Capture the cell that displays the provided text and extract its (X, Y) central coordinate. 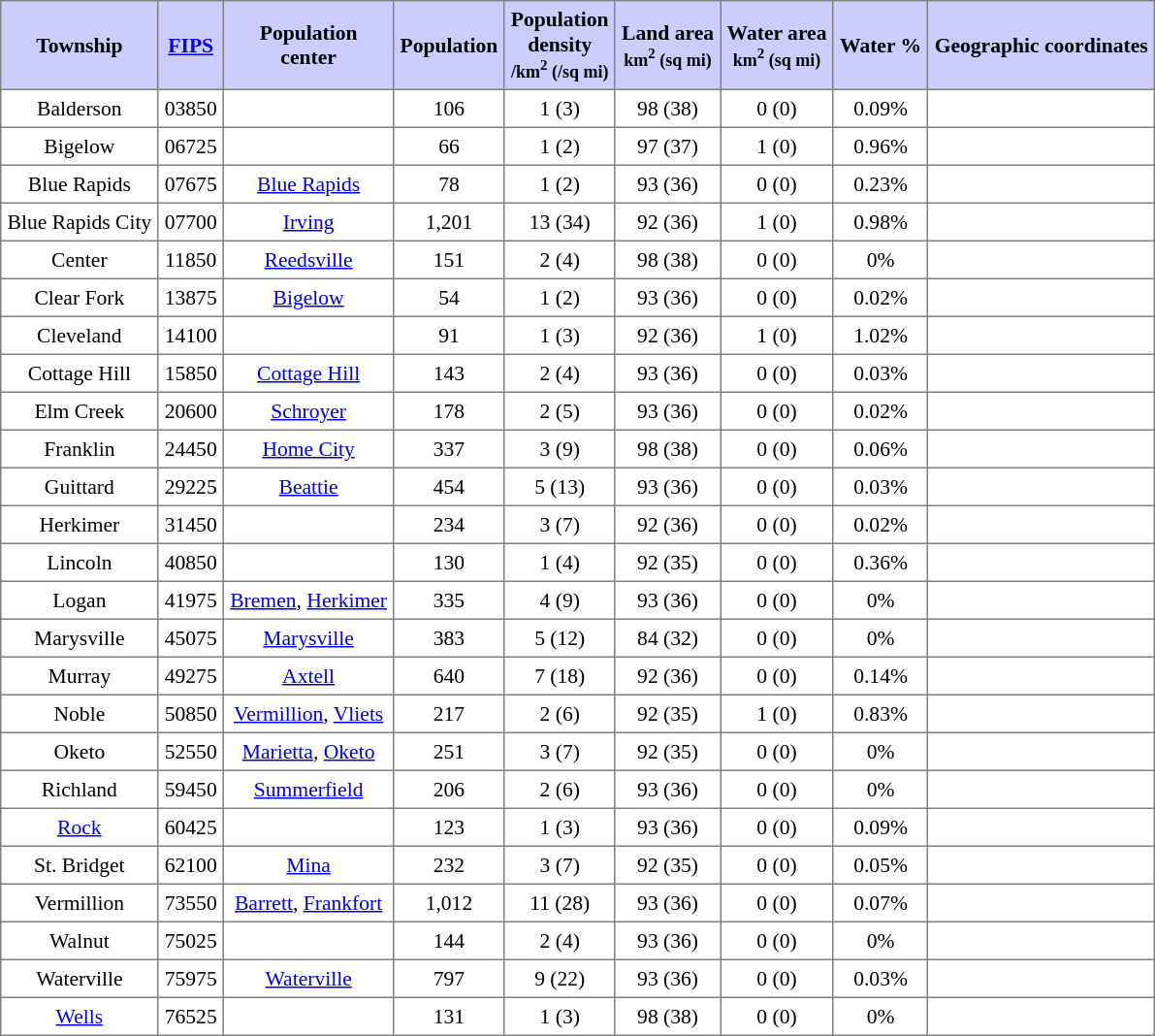
60425 (190, 826)
Logan (80, 599)
Mina (308, 865)
0.98% (881, 221)
52550 (190, 751)
29225 (190, 487)
Vermillion, Vliets (308, 714)
Land areakm2 (sq mi) (667, 46)
20600 (190, 411)
Balderson (80, 109)
Township (80, 46)
97 (37) (667, 146)
Center (80, 260)
73550 (190, 902)
Axtell (308, 675)
0.05% (881, 865)
5 (13) (560, 487)
130 (449, 563)
0.07% (881, 902)
217 (449, 714)
144 (449, 941)
62100 (190, 865)
49275 (190, 675)
14100 (190, 336)
234 (449, 524)
0.96% (881, 146)
337 (449, 448)
06725 (190, 146)
Blue Rapids City (80, 221)
232 (449, 865)
1.02% (881, 336)
Marietta, Oketo (308, 751)
Lincoln (80, 563)
Wells (80, 1017)
Franklin (80, 448)
Bremen, Herkimer (308, 599)
Vermillion (80, 902)
75975 (190, 978)
2 (5) (560, 411)
13875 (190, 297)
Population (449, 46)
Barrett, Frankfort (308, 902)
Irving (308, 221)
123 (449, 826)
0.23% (881, 184)
03850 (190, 109)
454 (449, 487)
9 (22) (560, 978)
206 (449, 790)
251 (449, 751)
3 (9) (560, 448)
Water areakm2 (sq mi) (777, 46)
Murray (80, 675)
383 (449, 638)
Cleveland (80, 336)
Geographic coordinates (1042, 46)
0.83% (881, 714)
Water % (881, 46)
15850 (190, 372)
Schroyer (308, 411)
Walnut (80, 941)
24450 (190, 448)
1,201 (449, 221)
178 (449, 411)
Noble (80, 714)
Guittard (80, 487)
FIPS (190, 46)
78 (449, 184)
Herkimer (80, 524)
13 (34) (560, 221)
335 (449, 599)
St. Bridget (80, 865)
640 (449, 675)
Rock (80, 826)
Home City (308, 448)
797 (449, 978)
31450 (190, 524)
45075 (190, 638)
151 (449, 260)
07700 (190, 221)
40850 (190, 563)
50850 (190, 714)
75025 (190, 941)
143 (449, 372)
59450 (190, 790)
54 (449, 297)
11 (28) (560, 902)
66 (449, 146)
Populationdensity/km2 (/sq mi) (560, 46)
91 (449, 336)
Summerfield (308, 790)
07675 (190, 184)
0.06% (881, 448)
1 (4) (560, 563)
11850 (190, 260)
4 (9) (560, 599)
Beattie (308, 487)
Elm Creek (80, 411)
Populationcenter (308, 46)
131 (449, 1017)
Richland (80, 790)
0.36% (881, 563)
Reedsville (308, 260)
Oketo (80, 751)
84 (32) (667, 638)
76525 (190, 1017)
5 (12) (560, 638)
7 (18) (560, 675)
1,012 (449, 902)
41975 (190, 599)
106 (449, 109)
Clear Fork (80, 297)
0.14% (881, 675)
